Locate the cell with the specified text and output its [x, y] center coordinate. 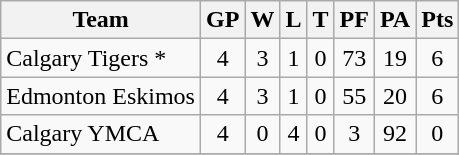
PF [354, 20]
Pts [438, 20]
19 [394, 58]
T [320, 20]
PA [394, 20]
Calgary YMCA [101, 134]
W [262, 20]
20 [394, 96]
GP [222, 20]
55 [354, 96]
Edmonton Eskimos [101, 96]
73 [354, 58]
L [294, 20]
92 [394, 134]
Team [101, 20]
Calgary Tigers * [101, 58]
